Capture the cell that displays the provided text and extract its (x, y) central coordinate. 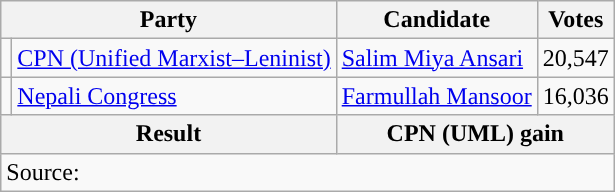
Salim Miya Ansari (436, 58)
Nepali Congress (174, 96)
Result (168, 134)
CPN (UML) gain (475, 134)
CPN (Unified Marxist–Leninist) (174, 58)
Votes (576, 20)
16,036 (576, 96)
Farmullah Mansoor (436, 96)
20,547 (576, 58)
Party (168, 20)
Candidate (436, 20)
Source: (308, 172)
